Return (x, y) of the center of cell containing provided text 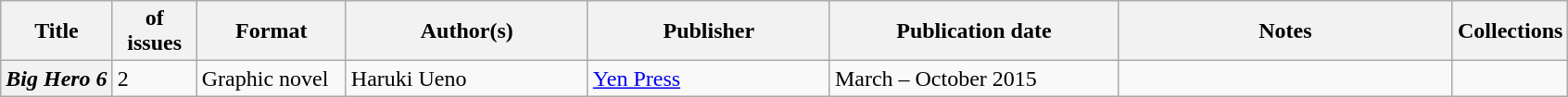
Yen Press (708, 79)
Author(s) (467, 31)
2 (154, 79)
Format (271, 31)
Graphic novel (271, 79)
Notes (1284, 31)
Big Hero 6 (57, 79)
Collections (1510, 31)
Haruki Ueno (467, 79)
Title (57, 31)
March – October 2015 (973, 79)
of issues (154, 31)
Publication date (973, 31)
Publisher (708, 31)
